Locate the cell with the specified text and output its (x, y) center coordinate. 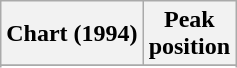
Peakposition (189, 34)
Chart (1994) (72, 34)
